Provide the [X, Y] coordinate of the cell's center where the given text is located.  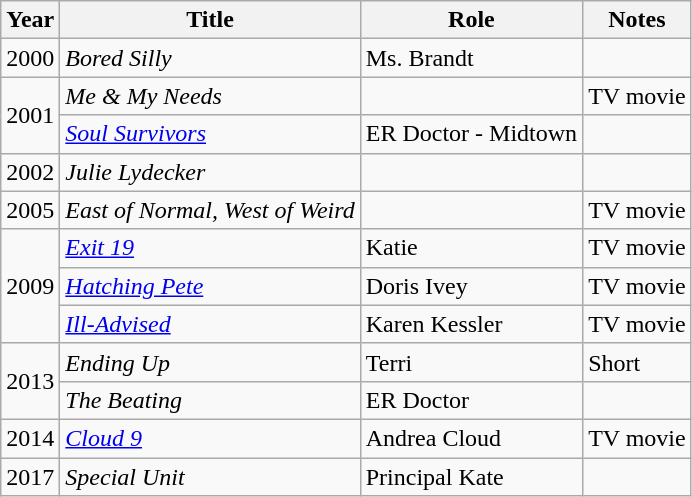
2000 [30, 58]
Andrea Cloud [471, 438]
Julie Lydecker [210, 172]
East of Normal, West of Weird [210, 210]
Short [638, 362]
Exit 19 [210, 248]
Katie [471, 248]
2009 [30, 286]
Doris Ivey [471, 286]
Soul Survivors [210, 134]
ER Doctor - Midtown [471, 134]
Role [471, 20]
Year [30, 20]
2017 [30, 477]
2005 [30, 210]
Ill-Advised [210, 324]
Cloud 9 [210, 438]
Principal Kate [471, 477]
Bored Silly [210, 58]
2002 [30, 172]
2001 [30, 115]
Me & My Needs [210, 96]
Ending Up [210, 362]
Notes [638, 20]
Hatching Pete [210, 286]
Title [210, 20]
Terri [471, 362]
Karen Kessler [471, 324]
2013 [30, 381]
The Beating [210, 400]
Special Unit [210, 477]
2014 [30, 438]
Ms. Brandt [471, 58]
ER Doctor [471, 400]
